For the text-containing cell, return its midpoint in (X, Y) coordinate format. 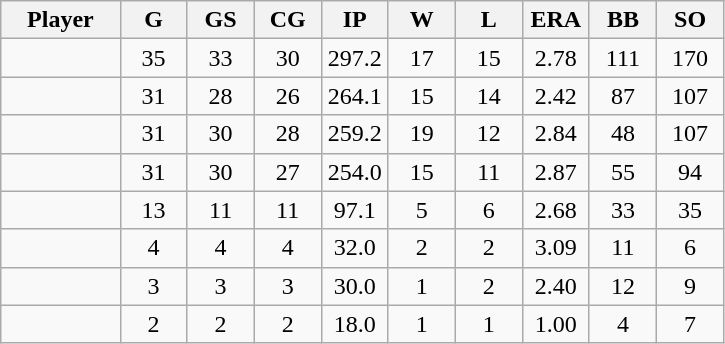
Player (60, 20)
2.78 (556, 58)
SO (690, 20)
48 (622, 134)
14 (488, 96)
19 (422, 134)
55 (622, 172)
ERA (556, 20)
17 (422, 58)
94 (690, 172)
GS (220, 20)
W (422, 20)
IP (354, 20)
27 (288, 172)
5 (422, 210)
13 (154, 210)
2.40 (556, 286)
BB (622, 20)
7 (690, 324)
1.00 (556, 324)
111 (622, 58)
9 (690, 286)
97.1 (354, 210)
2.68 (556, 210)
259.2 (354, 134)
170 (690, 58)
2.42 (556, 96)
L (488, 20)
2.87 (556, 172)
254.0 (354, 172)
2.84 (556, 134)
32.0 (354, 248)
26 (288, 96)
297.2 (354, 58)
30.0 (354, 286)
3.09 (556, 248)
CG (288, 20)
87 (622, 96)
G (154, 20)
18.0 (354, 324)
264.1 (354, 96)
